From the cell containing the given text, extract its center point as [x, y] coordinate. 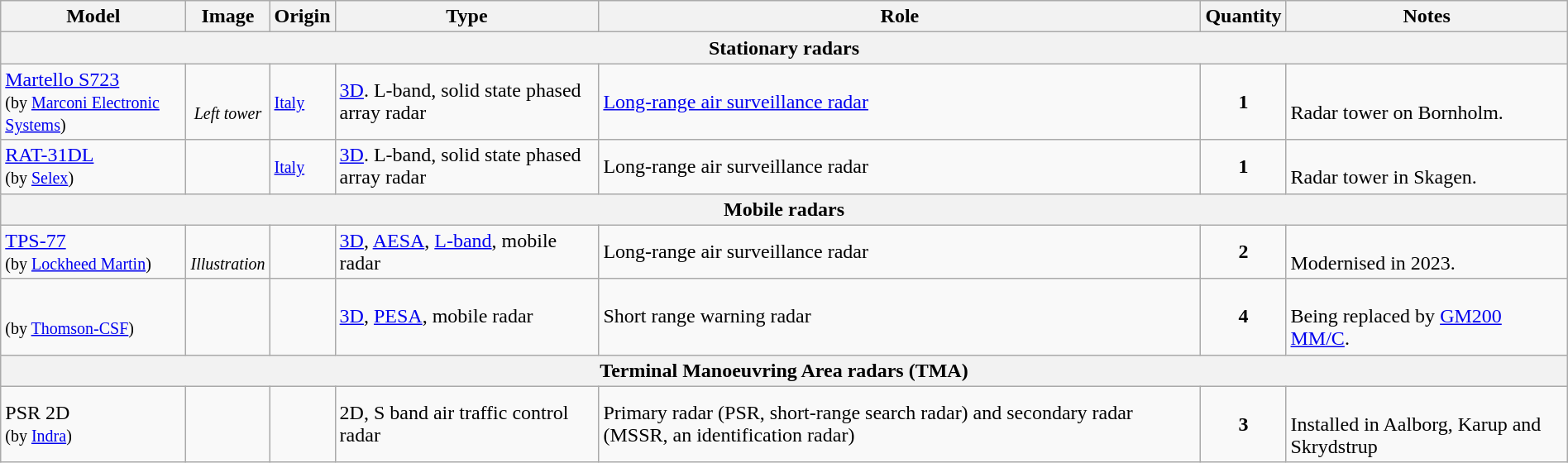
Notes [1427, 17]
Martello S723(by Marconi Electronic Systems) [93, 102]
Illustration [228, 251]
Being replaced by GM200 MM/C. [1427, 317]
Installed in Aalborg, Karup and Skrydstrup [1427, 424]
(by Thomson-CSF) [93, 317]
Image [228, 17]
PSR 2D(by Indra) [93, 424]
Mobile radars [784, 209]
Radar tower on Bornholm. [1427, 102]
Type [466, 17]
3D, PESA, mobile radar [466, 317]
Short range warning radar [900, 317]
Terminal Manoeuvring Area radars (TMA) [784, 370]
Model [93, 17]
Primary radar (PSR, short-range search radar) and secondary radar (MSSR, an identification radar) [900, 424]
Origin [303, 17]
Modernised in 2023. [1427, 251]
Radar tower in Skagen. [1427, 167]
Stationary radars [784, 48]
4 [1244, 317]
RAT-31DL(by Selex) [93, 167]
2D, S band air traffic control radar [466, 424]
3 [1244, 424]
TPS-77(by Lockheed Martin) [93, 251]
2 [1244, 251]
Quantity [1244, 17]
Left tower [228, 102]
Role [900, 17]
3D, AESA, L-band, mobile radar [466, 251]
